Locate the cell with the specified text and output its (X, Y) center coordinate. 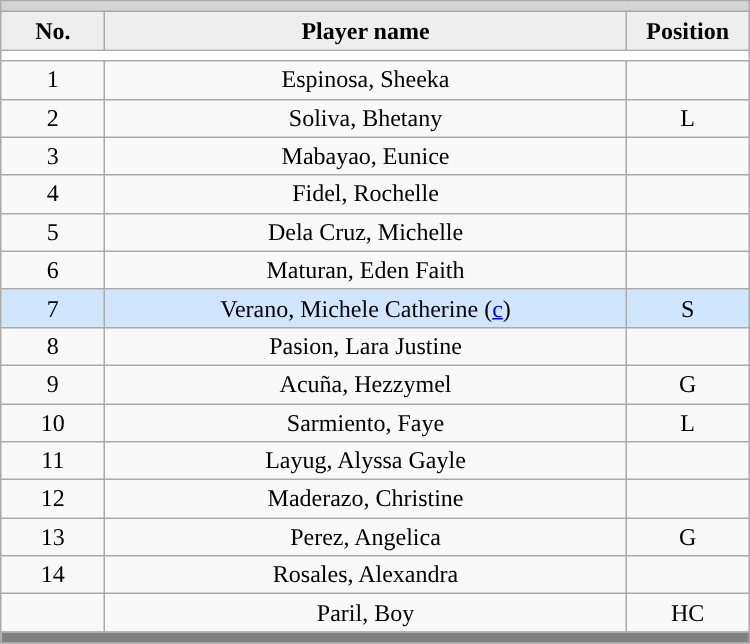
5 (53, 232)
Verano, Michele Catherine (c) (366, 308)
Player name (366, 31)
HC (688, 613)
4 (53, 194)
Maderazo, Christine (366, 499)
10 (53, 423)
Soliva, Bhetany (366, 118)
Fidel, Rochelle (366, 194)
Sarmiento, Faye (366, 423)
Espinosa, Sheeka (366, 80)
14 (53, 575)
9 (53, 384)
2 (53, 118)
Maturan, Eden Faith (366, 270)
S (688, 308)
Acuña, Hezzymel (366, 384)
8 (53, 346)
Pasion, Lara Justine (366, 346)
Layug, Alyssa Gayle (366, 461)
6 (53, 270)
Perez, Angelica (366, 537)
Rosales, Alexandra (366, 575)
Mabayao, Eunice (366, 156)
3 (53, 156)
Dela Cruz, Michelle (366, 232)
1 (53, 80)
11 (53, 461)
13 (53, 537)
12 (53, 499)
No. (53, 31)
7 (53, 308)
Paril, Boy (366, 613)
Position (688, 31)
